Pinpoint the cell where the given text exists, returning its (x, y) midpoint coordinate. 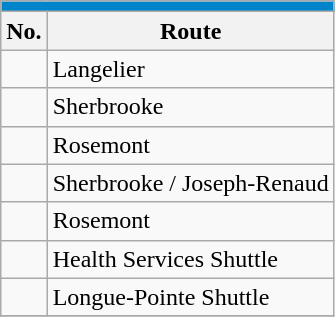
Health Services Shuttle (190, 259)
Sherbrooke (190, 107)
Route (190, 31)
Longue-Pointe Shuttle (190, 297)
No. (24, 31)
Langelier (190, 69)
Sherbrooke / Joseph-Renaud (190, 183)
